From the cell containing the given text, extract its center point as [X, Y] coordinate. 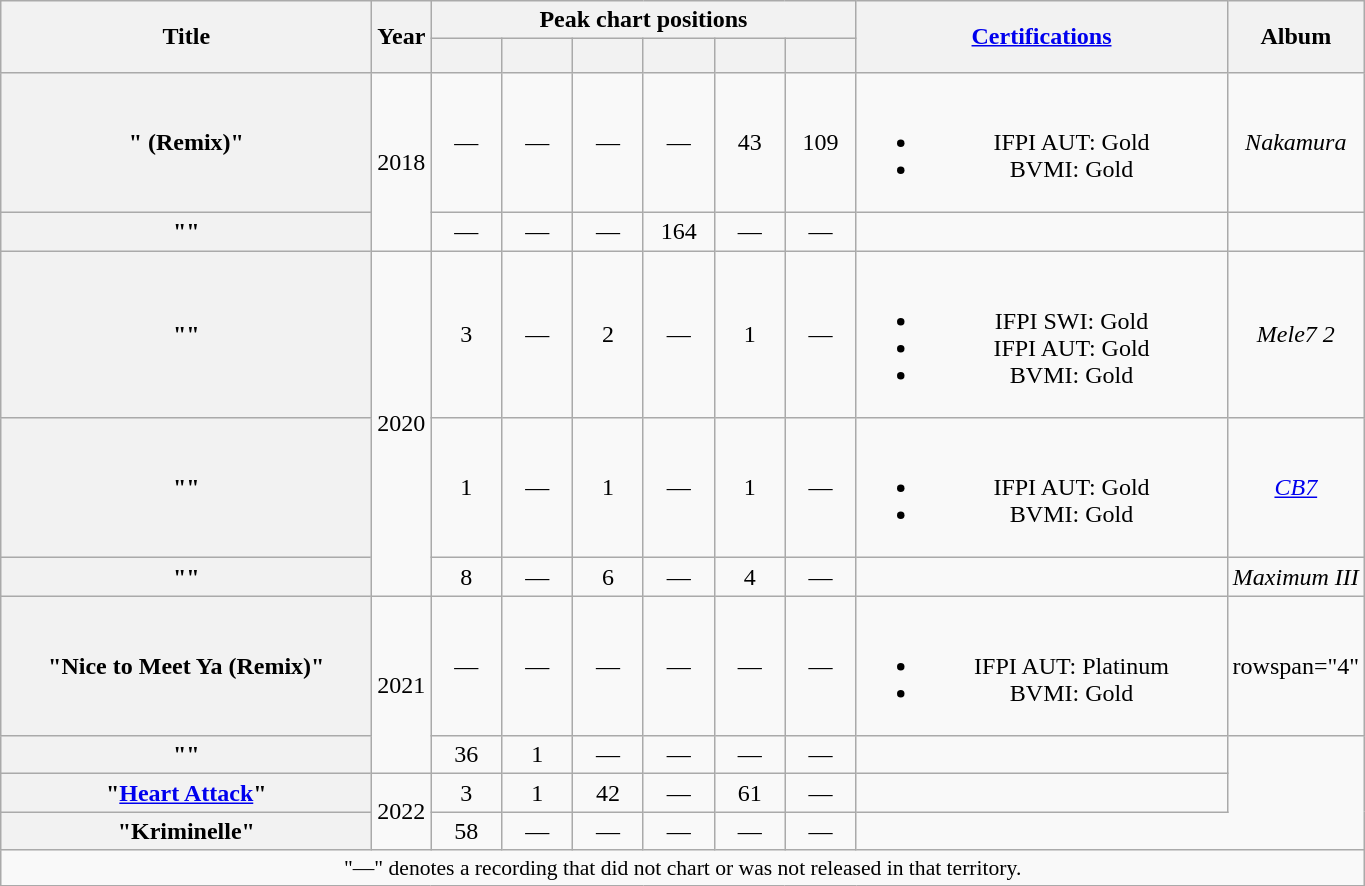
" (Remix)" [186, 142]
Year [402, 37]
58 [466, 831]
Nakamura [1296, 142]
Maximum III [1296, 577]
36 [466, 755]
IFPI SWI: GoldIFPI AUT: GoldBVMI: Gold [1042, 334]
Certifications [1042, 37]
4 [750, 577]
2022 [402, 812]
"Kriminelle" [186, 831]
Peak chart positions [644, 20]
8 [466, 577]
6 [608, 577]
rowspan="4" [1296, 666]
61 [750, 793]
43 [750, 142]
2020 [402, 424]
164 [678, 232]
2021 [402, 685]
Title [186, 37]
CB7 [1296, 488]
2018 [402, 161]
"Heart Attack" [186, 793]
Album [1296, 37]
"—" denotes a recording that did not chart or was not released in that territory. [683, 868]
"Nice to Meet Ya (Remix)" [186, 666]
IFPI AUT: PlatinumBVMI: Gold [1042, 666]
109 [820, 142]
2 [608, 334]
Mele7 2 [1296, 334]
42 [608, 793]
